Determine the (x, y) coordinate at the center of the cell enclosing the given text.  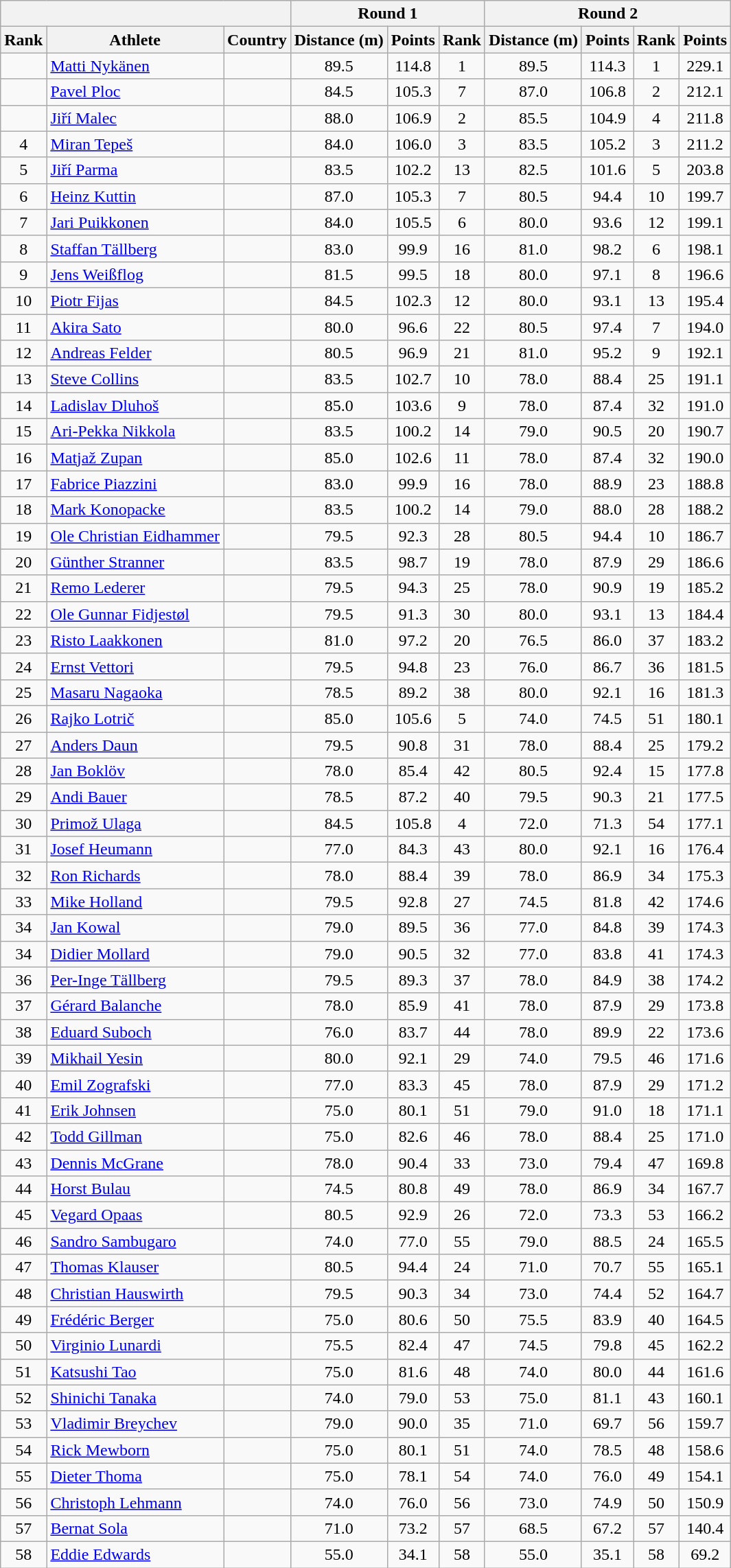
84.8 (607, 928)
91.3 (413, 614)
98.7 (413, 562)
79.8 (607, 1346)
Frédéric Berger (135, 1320)
92.3 (413, 536)
Heinz Kuttin (135, 196)
105.5 (413, 222)
88.5 (607, 1241)
Ron Richards (135, 876)
171.2 (706, 1084)
140.4 (706, 1528)
Athlete (135, 40)
188.2 (706, 510)
Anders Daun (135, 745)
177.8 (706, 771)
105.6 (413, 718)
94.8 (413, 666)
Didier Mollard (135, 954)
Round 2 (607, 14)
83.7 (413, 1032)
162.2 (706, 1346)
Ole Gunnar Fidjestøl (135, 614)
176.4 (706, 850)
35 (461, 1424)
Fabrice Piazzini (135, 484)
80.8 (413, 1189)
Josef Heumann (135, 850)
192.1 (706, 353)
212.1 (706, 92)
84.9 (607, 980)
98.2 (607, 248)
90.9 (607, 588)
68.5 (533, 1528)
Mikhail Yesin (135, 1058)
177.1 (706, 823)
161.6 (706, 1372)
Ari-Pekka Nikkola (135, 432)
93.6 (607, 222)
199.1 (706, 222)
96.9 (413, 353)
Mark Konopacke (135, 510)
164.5 (706, 1320)
211.2 (706, 144)
Horst Bulau (135, 1189)
186.7 (706, 536)
Eduard Suboch (135, 1032)
183.2 (706, 640)
106.0 (413, 144)
Round 1 (387, 14)
Shinichi Tanaka (135, 1398)
174.2 (706, 980)
190.7 (706, 432)
Emil Zografski (135, 1084)
181.3 (706, 692)
198.1 (706, 248)
Dieter Thoma (135, 1476)
191.0 (706, 406)
82.5 (533, 170)
Primož Ulaga (135, 823)
Rick Mewborn (135, 1450)
Dennis McGrane (135, 1163)
83.8 (607, 954)
191.1 (706, 379)
85.9 (413, 1006)
159.7 (706, 1424)
179.2 (706, 745)
Jan Kowal (135, 928)
88.9 (607, 484)
Mike Holland (135, 902)
85.5 (533, 118)
83.9 (607, 1320)
199.7 (706, 196)
106.8 (607, 92)
86.7 (607, 666)
67.2 (607, 1528)
Akira Sato (135, 327)
Erik Johnsen (135, 1110)
165.1 (706, 1267)
96.6 (413, 327)
186.6 (706, 562)
150.9 (706, 1502)
97.1 (607, 274)
90.0 (413, 1424)
194.0 (706, 327)
92.9 (413, 1215)
97.2 (413, 640)
81.6 (413, 1372)
73.2 (413, 1528)
Ladislav Dluhoš (135, 406)
Remo Lederer (135, 588)
Virginio Lunardi (135, 1346)
171.1 (706, 1110)
Thomas Klauser (135, 1267)
Matjaž Zupan (135, 458)
90.4 (413, 1163)
169.8 (706, 1163)
154.1 (706, 1476)
73.3 (607, 1215)
99.5 (413, 274)
74.4 (607, 1294)
166.2 (706, 1215)
188.8 (706, 484)
Günther Stranner (135, 562)
Country (257, 40)
82.4 (413, 1346)
74.9 (607, 1502)
Piotr Fijas (135, 301)
Vladimir Breychev (135, 1424)
106.9 (413, 118)
Andi Bauer (135, 797)
Jiří Malec (135, 118)
171.0 (706, 1136)
81.5 (339, 274)
Miran Tepeš (135, 144)
158.6 (706, 1450)
86.0 (607, 640)
89.9 (607, 1032)
Ole Christian Eidhammer (135, 536)
174.6 (706, 902)
173.6 (706, 1032)
84.3 (413, 850)
102.3 (413, 301)
160.1 (706, 1398)
229.1 (706, 66)
69.2 (706, 1554)
71.3 (607, 823)
Christian Hauswirth (135, 1294)
203.8 (706, 170)
82.6 (413, 1136)
181.5 (706, 666)
Jens Weißflog (135, 274)
87.2 (413, 797)
92.4 (607, 771)
175.3 (706, 876)
92.8 (413, 902)
79.4 (607, 1163)
190.0 (706, 458)
Staffan Tällberg (135, 248)
Bernat Sola (135, 1528)
69.7 (607, 1424)
103.6 (413, 406)
173.8 (706, 1006)
81.8 (607, 902)
211.8 (706, 118)
97.4 (607, 327)
81.1 (607, 1398)
177.5 (706, 797)
102.2 (413, 170)
184.4 (706, 614)
102.6 (413, 458)
Katsushi Tao (135, 1372)
165.5 (706, 1241)
83.3 (413, 1084)
101.6 (607, 170)
76.5 (533, 640)
34.1 (413, 1554)
Matti Nykänen (135, 66)
196.6 (706, 274)
185.2 (706, 588)
Vegard Opaas (135, 1215)
171.6 (706, 1058)
195.4 (706, 301)
Eddie Edwards (135, 1554)
Ernst Vettori (135, 666)
164.7 (706, 1294)
114.3 (607, 66)
Christoph Lehmann (135, 1502)
102.7 (413, 379)
Masaru Nagaoka (135, 692)
17 (23, 484)
105.2 (607, 144)
Jiří Parma (135, 170)
Sandro Sambugaro (135, 1241)
Rajko Lotrič (135, 718)
Per-Inge Tällberg (135, 980)
91.0 (607, 1110)
80.6 (413, 1320)
Jan Boklöv (135, 771)
95.2 (607, 353)
78.1 (413, 1476)
Andreas Felder (135, 353)
104.9 (607, 118)
Todd Gillman (135, 1136)
85.4 (413, 771)
180.1 (706, 718)
70.7 (607, 1267)
Steve Collins (135, 379)
Risto Laakkonen (135, 640)
Gérard Balanche (135, 1006)
Jari Puikkonen (135, 222)
Pavel Ploc (135, 92)
89.2 (413, 692)
35.1 (607, 1554)
105.8 (413, 823)
90.8 (413, 745)
94.3 (413, 588)
167.7 (706, 1189)
89.3 (413, 980)
114.8 (413, 66)
